Determine the [X, Y] coordinate at the center of the cell enclosing the given text.  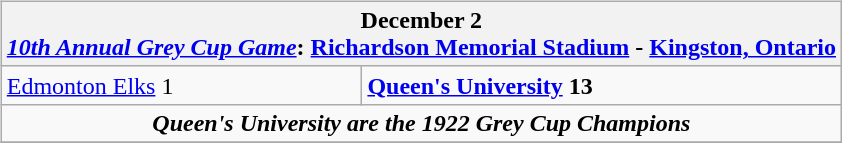
Edmonton Elks 1 [182, 85]
Queen's University 13 [602, 85]
December 210th Annual Grey Cup Game: Richardson Memorial Stadium - Kingston, Ontario [421, 34]
Queen's University are the 1922 Grey Cup Champions [421, 123]
